Find where the given text appears and provide that cell's center as [X, Y] coordinate. 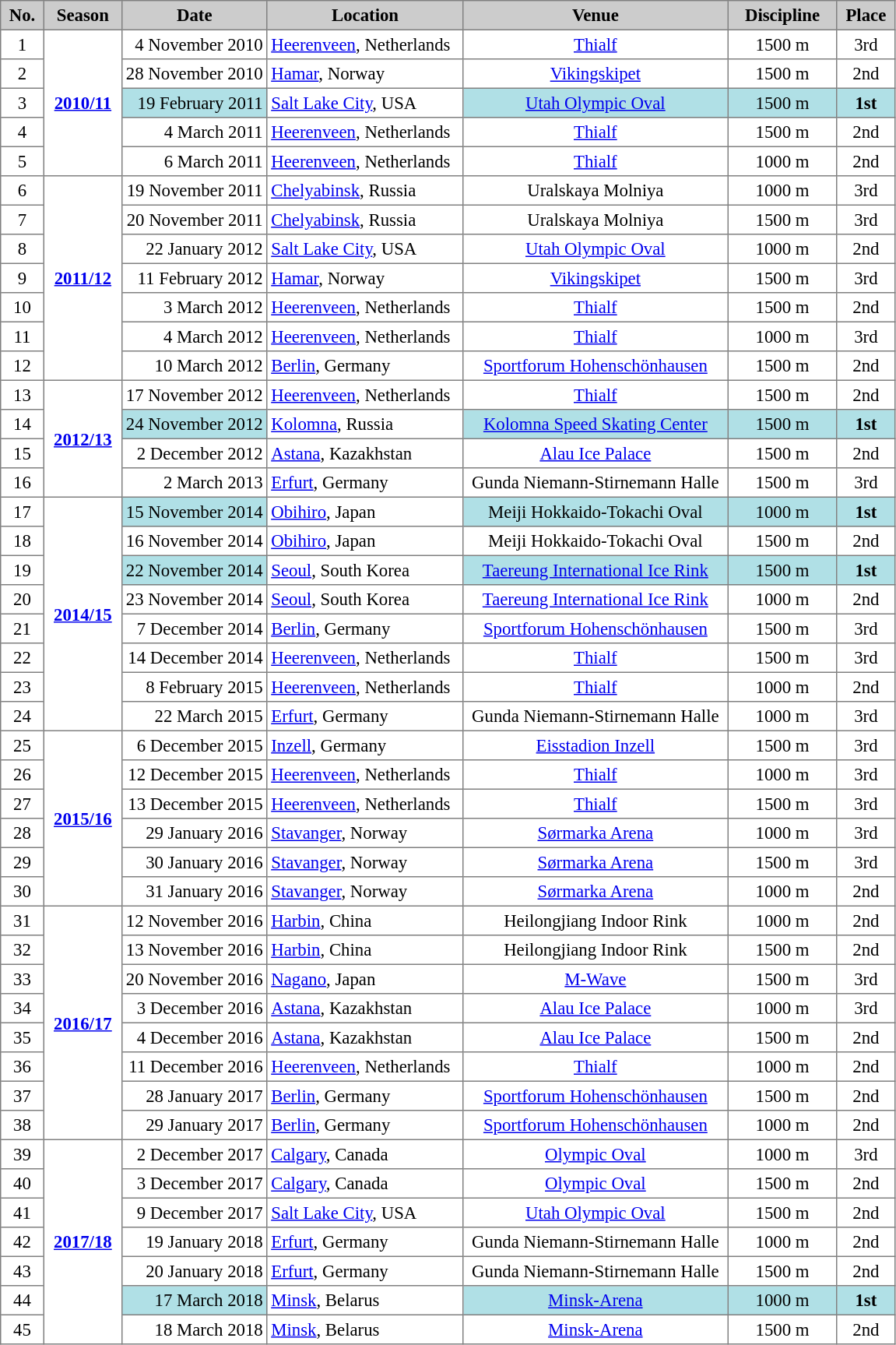
14 [22, 424]
21 [22, 628]
3 December 2016 [195, 1009]
20 November 2016 [195, 979]
2010/11 [83, 103]
20 [22, 600]
45 [22, 1329]
40 [22, 1184]
15 [22, 453]
39 [22, 1154]
23 November 2014 [195, 600]
Place [866, 16]
2015/16 [83, 818]
35 [22, 1037]
2014/15 [83, 614]
8 [22, 249]
Inzell, Germany [365, 745]
29 [22, 862]
17 [22, 512]
Eisstadion Inzell [595, 745]
3 December 2017 [195, 1184]
19 February 2011 [195, 103]
37 [22, 1096]
Nagano, Japan [365, 979]
28 November 2010 [195, 74]
10 [22, 308]
22 [22, 658]
14 December 2014 [195, 658]
13 December 2015 [195, 804]
6 March 2011 [195, 161]
22 March 2015 [195, 717]
2 December 2017 [195, 1154]
11 December 2016 [195, 1067]
19 November 2011 [195, 191]
9 December 2017 [195, 1213]
2012/13 [83, 438]
17 March 2018 [195, 1301]
32 [22, 950]
24 November 2012 [195, 424]
4 December 2016 [195, 1037]
41 [22, 1213]
23 [22, 687]
2017/18 [83, 1241]
Venue [595, 16]
5 [22, 161]
28 January 2017 [195, 1096]
31 January 2016 [195, 892]
Discipline [783, 16]
25 [22, 745]
12 December 2015 [195, 775]
13 [22, 395]
30 January 2016 [195, 862]
10 March 2012 [195, 366]
6 December 2015 [195, 745]
28 [22, 833]
4 March 2011 [195, 132]
38 [22, 1125]
18 March 2018 [195, 1329]
8 February 2015 [195, 687]
Date [195, 16]
29 January 2016 [195, 833]
3 March 2012 [195, 308]
Season [83, 16]
44 [22, 1301]
4 November 2010 [195, 44]
17 November 2012 [195, 395]
43 [22, 1271]
13 November 2016 [195, 950]
19 January 2018 [195, 1242]
22 January 2012 [195, 249]
2 March 2013 [195, 483]
27 [22, 804]
6 [22, 191]
30 [22, 892]
24 [22, 717]
20 November 2011 [195, 220]
No. [22, 16]
19 [22, 570]
4 March 2012 [195, 336]
42 [22, 1242]
11 February 2012 [195, 278]
1 [22, 44]
Location [365, 16]
3 [22, 103]
12 [22, 366]
2011/12 [83, 278]
20 January 2018 [195, 1271]
11 [22, 336]
2 [22, 74]
7 December 2014 [195, 628]
22 November 2014 [195, 570]
26 [22, 775]
M-Wave [595, 979]
7 [22, 220]
34 [22, 1009]
15 November 2014 [195, 512]
2 December 2012 [195, 453]
16 November 2014 [195, 541]
33 [22, 979]
36 [22, 1067]
9 [22, 278]
Kolomna, Russia [365, 424]
12 November 2016 [195, 921]
4 [22, 132]
Kolomna Speed Skating Center [595, 424]
31 [22, 921]
29 January 2017 [195, 1125]
16 [22, 483]
18 [22, 541]
2016/17 [83, 1023]
